Capture the cell that displays the provided text and extract its [x, y] central coordinate. 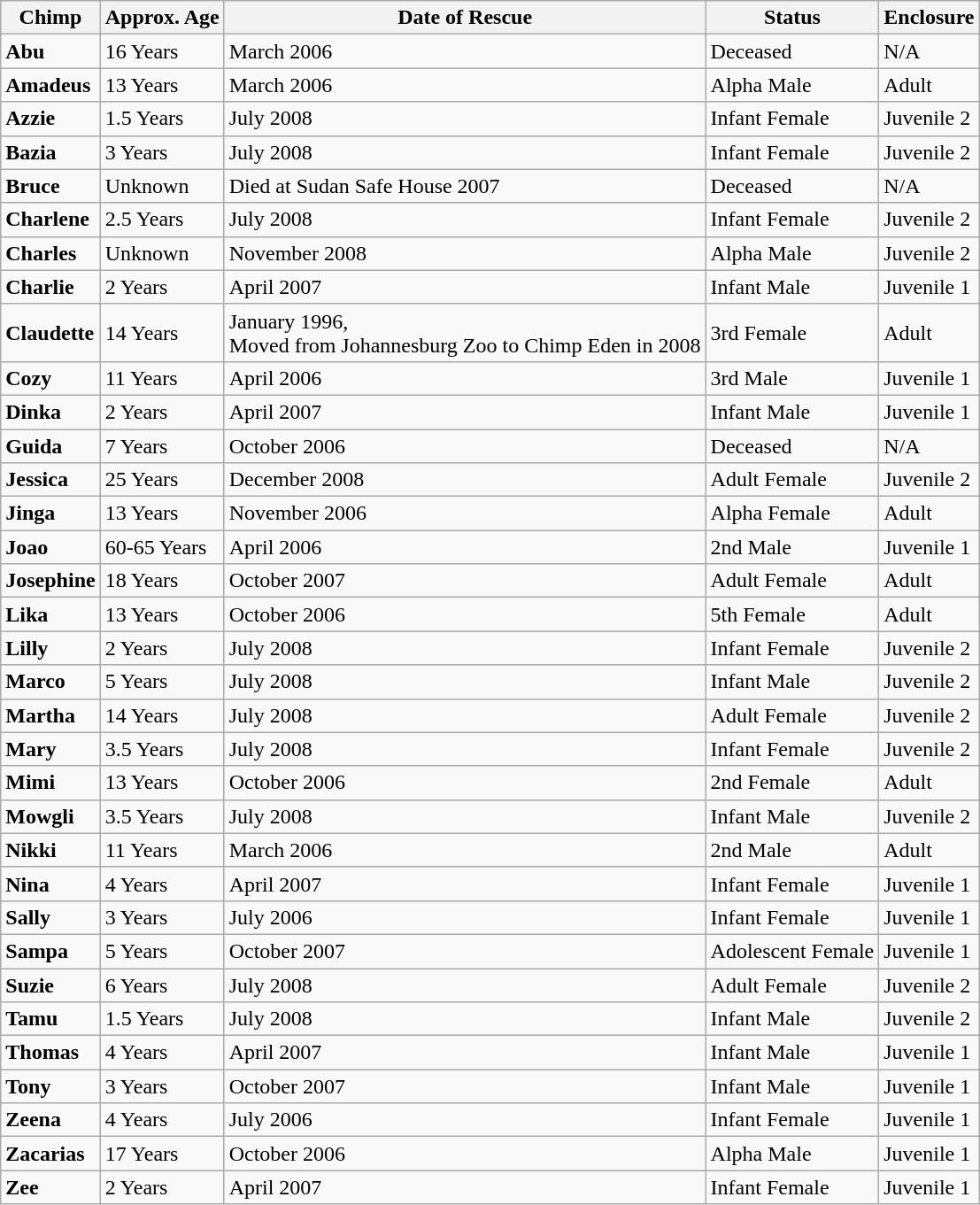
Status [792, 18]
Enclosure [930, 18]
Mowgli [50, 816]
25 Years [162, 480]
Bruce [50, 186]
Azzie [50, 119]
60-65 Years [162, 547]
January 1996,Moved from Johannesburg Zoo to Chimp Eden in 2008 [465, 333]
Adolescent Female [792, 951]
3rd Female [792, 333]
2.5 Years [162, 220]
18 Years [162, 581]
Zee [50, 1187]
Died at Sudan Safe House 2007 [465, 186]
Tony [50, 1086]
5th Female [792, 614]
17 Years [162, 1154]
16 Years [162, 51]
Charles [50, 253]
Amadeus [50, 85]
Nikki [50, 850]
Sally [50, 917]
Claudette [50, 333]
November 2008 [465, 253]
Sampa [50, 951]
Bazia [50, 152]
Chimp [50, 18]
2nd Female [792, 783]
Date of Rescue [465, 18]
Guida [50, 445]
December 2008 [465, 480]
Joao [50, 547]
Zeena [50, 1120]
Nina [50, 884]
Approx. Age [162, 18]
Suzie [50, 985]
Marco [50, 682]
Martha [50, 715]
Alpha Female [792, 514]
Dinka [50, 412]
Lilly [50, 648]
Josephine [50, 581]
Lika [50, 614]
Charlie [50, 287]
Cozy [50, 378]
Charlene [50, 220]
November 2006 [465, 514]
Abu [50, 51]
Tamu [50, 1019]
7 Years [162, 445]
3rd Male [792, 378]
Mimi [50, 783]
6 Years [162, 985]
Mary [50, 749]
Zacarias [50, 1154]
Jessica [50, 480]
Thomas [50, 1053]
Jinga [50, 514]
